Pinpoint the cell where the given text exists, returning its [X, Y] midpoint coordinate. 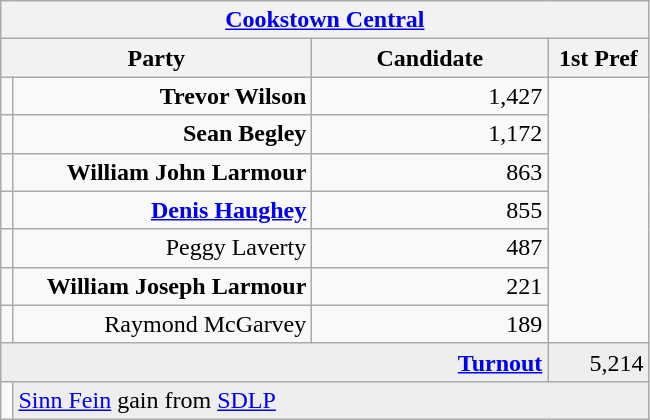
855 [430, 210]
Raymond McGarvey [162, 324]
Cookstown Central [325, 20]
Sinn Fein gain from SDLP [331, 400]
5,214 [598, 362]
Candidate [430, 58]
William Joseph Larmour [162, 286]
189 [430, 324]
William John Larmour [162, 172]
Sean Begley [162, 134]
221 [430, 286]
Denis Haughey [162, 210]
1,172 [430, 134]
Peggy Laverty [162, 248]
Trevor Wilson [162, 96]
1,427 [430, 96]
Party [156, 58]
1st Pref [598, 58]
Turnout [274, 362]
863 [430, 172]
487 [430, 248]
